Provide the [x, y] coordinate of the cell's center where the given text is located.  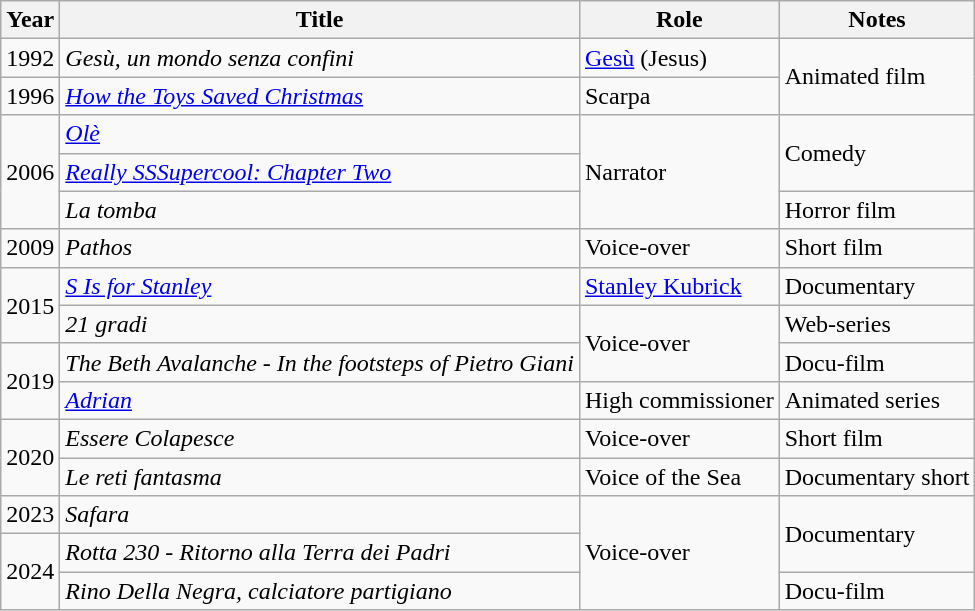
La tomba [320, 210]
2020 [30, 457]
21 gradi [320, 324]
2023 [30, 515]
How the Toys Saved Christmas [320, 96]
Animated film [877, 77]
2019 [30, 381]
Really SSSupercool: Chapter Two [320, 172]
Year [30, 20]
Title [320, 20]
2015 [30, 305]
Safara [320, 515]
Gesù, un mondo senza confini [320, 58]
Scarpa [679, 96]
Voice of the Sea [679, 477]
Adrian [320, 400]
Pathos [320, 248]
Le reti fantasma [320, 477]
Essere Colapesce [320, 438]
Gesù (Jesus) [679, 58]
Role [679, 20]
2024 [30, 572]
Narrator [679, 172]
Documentary short [877, 477]
Web-series [877, 324]
S Is for Stanley [320, 286]
2009 [30, 248]
2006 [30, 172]
1996 [30, 96]
Comedy [877, 153]
Rino Della Negra, calciatore partigiano [320, 591]
1992 [30, 58]
Stanley Kubrick [679, 286]
Horror film [877, 210]
Olè [320, 134]
High commissioner [679, 400]
Notes [877, 20]
Rotta 230 - Ritorno alla Terra dei Padri [320, 553]
Animated series [877, 400]
The Beth Avalanche - In the footsteps of Pietro Giani [320, 362]
